Identify which cell holds the provided text, then report its (X, Y) central coordinate. 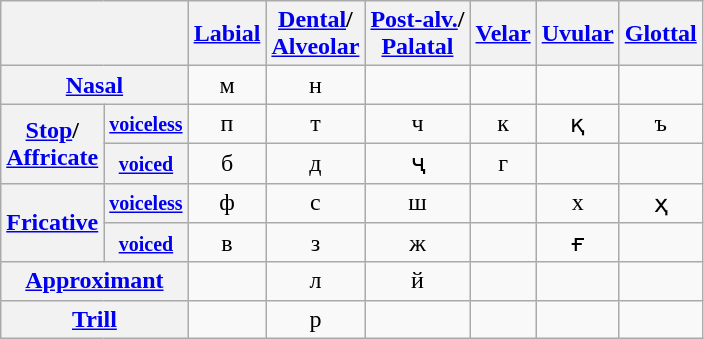
х (578, 203)
ҷ (418, 163)
Glottal (660, 34)
к (503, 124)
в (227, 243)
ч (418, 124)
Uvular (578, 34)
п (227, 124)
д (316, 163)
Post-alv./Palatal (418, 34)
Stop/Affricate (52, 144)
р (316, 319)
ҳ (660, 203)
л (316, 281)
Approximant (94, 281)
Nasal (94, 85)
Fricative (52, 222)
з (316, 243)
г (503, 163)
Trill (94, 319)
ш (418, 203)
қ (578, 124)
Velar (503, 34)
Dental/Alveolar (316, 34)
м (227, 85)
ф (227, 203)
с (316, 203)
н (316, 85)
Labial (227, 34)
ъ (660, 124)
б (227, 163)
й (418, 281)
т (316, 124)
ж (418, 243)
ғ (578, 243)
